Determine the (x, y) coordinate at the center of the cell enclosing the given text.  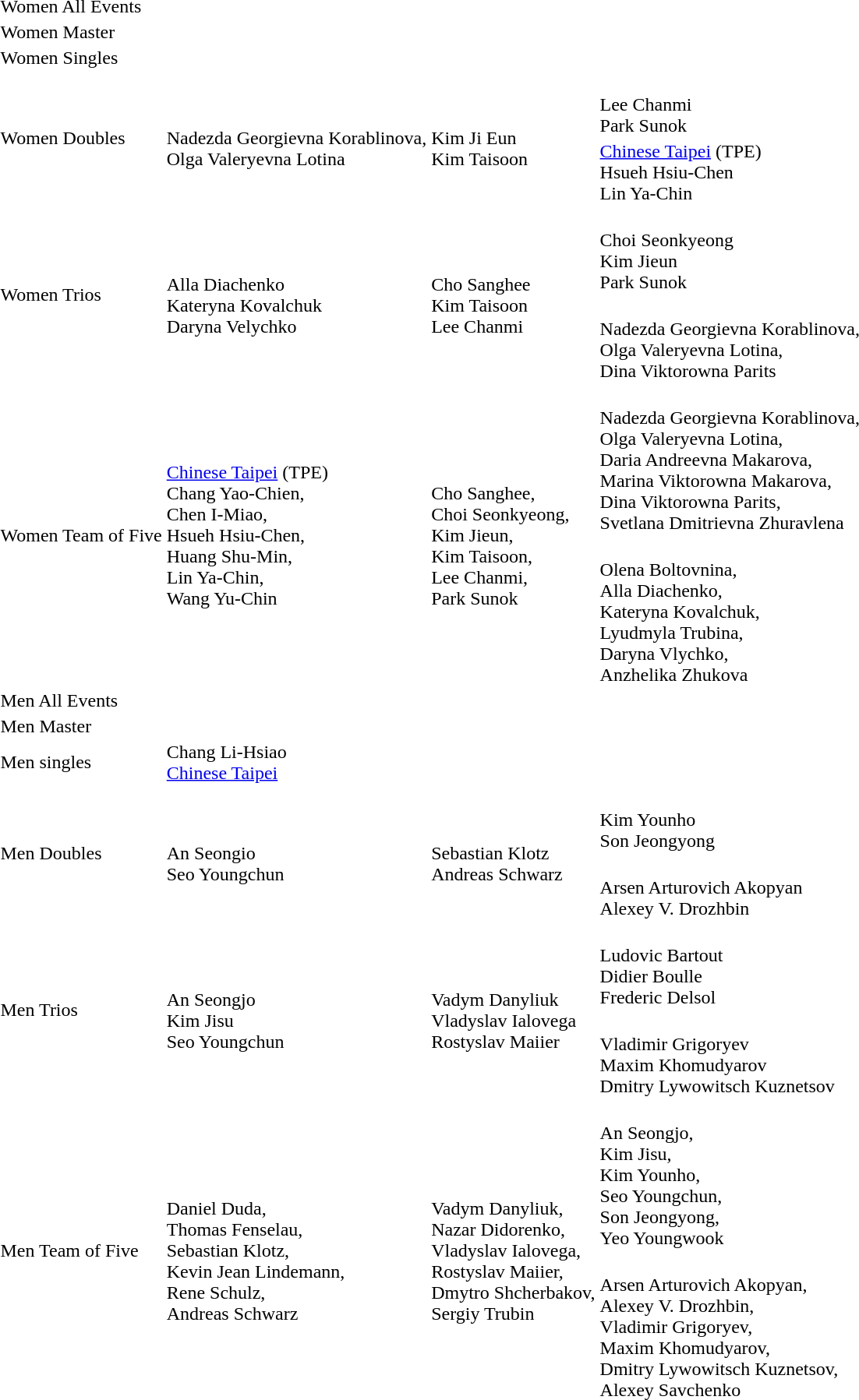
Cho Sanghee,Choi Seonkyeong,Kim Jieun,Kim Taisoon,Lee Chanmi,Park Sunok (513, 536)
Sebastian KlotzAndreas Schwarz (513, 854)
An SeongioSeo Youngchun (296, 854)
Alla DiachenkoKateryna KovalchukDaryna Velychko (296, 294)
Cho SangheeKim TaisoonLee Chanmi (513, 294)
An SeongjoKim JisuSeo Youngchun (296, 1010)
Vadym DanyliukVladyslav IalovegaRostyslav Maiier (513, 1010)
Chang Li-Hsiao Chinese Taipei (296, 762)
Nadezda Georgievna Korablinova,Olga Valeryevna Lotina (296, 139)
Chinese Taipei (TPE)Chang Yao-Chien,Chen I-Miao,Hsueh Hsiu-Chen,Huang Shu-Min,Lin Ya-Chin,Wang Yu-Chin (296, 536)
Kim Ji EunKim Taisoon (513, 139)
